Return (x, y) of the center of cell containing provided text 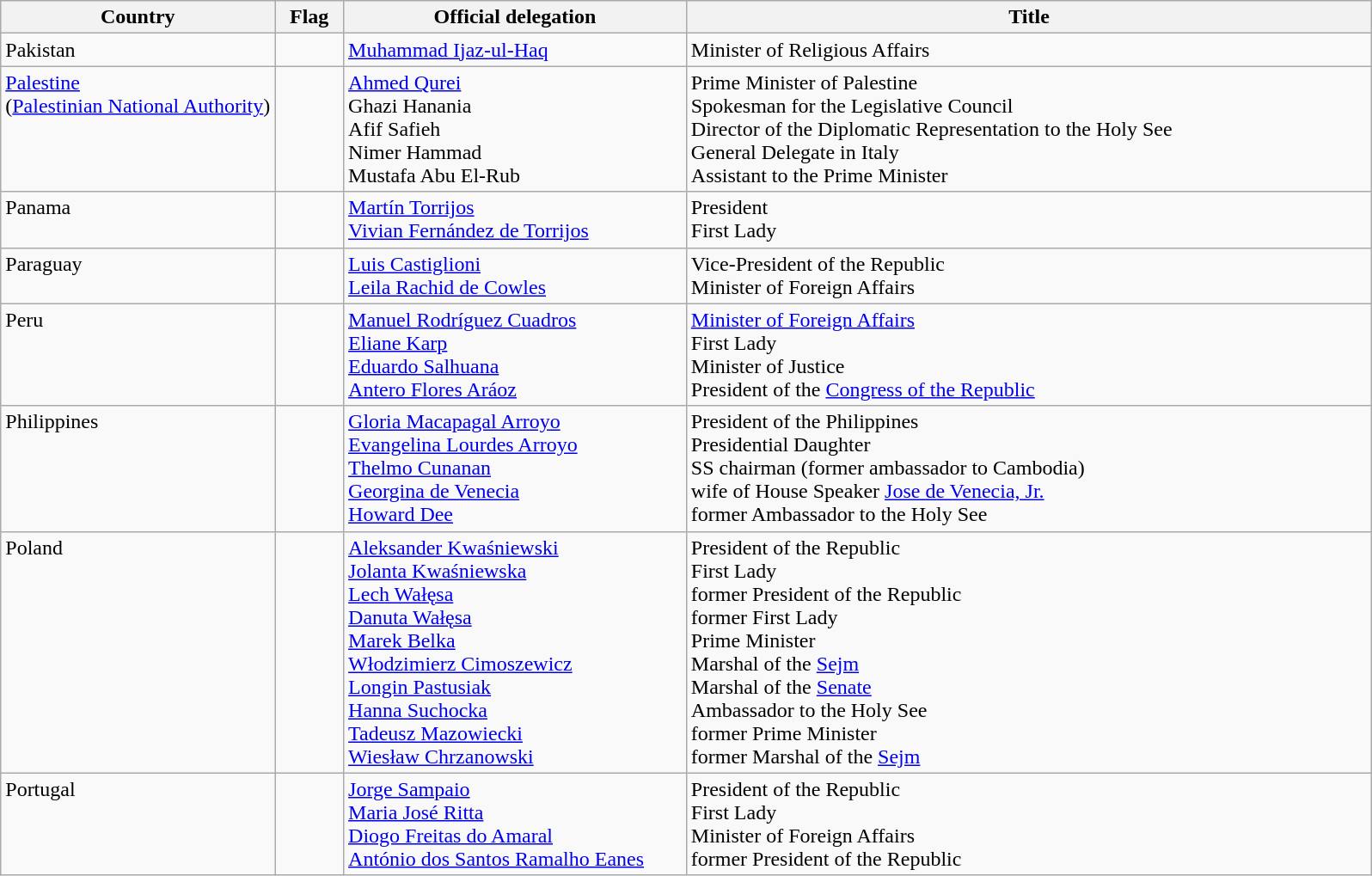
Vice-President of the RepublicMinister of Foreign Affairs (1029, 275)
Minister of Foreign AffairsFirst LadyMinister of JusticePresident of the Congress of the Republic (1029, 354)
Jorge SampaioMaria José RittaDiogo Freitas do AmaralAntónio dos Santos Ramalho Eanes (516, 824)
Country (138, 17)
Peru (138, 354)
Pakistan (138, 50)
Poland (138, 652)
Panama (138, 220)
President of the RepublicFirst LadyMinister of Foreign Affairsformer President of the Republic (1029, 824)
Title (1029, 17)
Ahmed Qurei Ghazi Hanania Afif Safieh Nimer Hammad Mustafa Abu El-Rub (516, 129)
Paraguay (138, 275)
Minister of Religious Affairs (1029, 50)
Palestine(Palestinian National Authority) (138, 129)
Flag (309, 17)
Manuel Rodríguez CuadrosEliane KarpEduardo SalhuanaAntero Flores Aráoz (516, 354)
Luis CastiglioniLeila Rachid de Cowles (516, 275)
Portugal (138, 824)
PresidentFirst Lady (1029, 220)
Gloria Macapagal ArroyoEvangelina Lourdes ArroyoThelmo CunananGeorgina de VeneciaHoward Dee (516, 469)
Martín TorrijosVivian Fernández de Torrijos (516, 220)
Philippines (138, 469)
Official delegation (516, 17)
Muhammad Ijaz-ul-Haq (516, 50)
